Provide the (X, Y) coordinate of the cell's center where the given text is located.  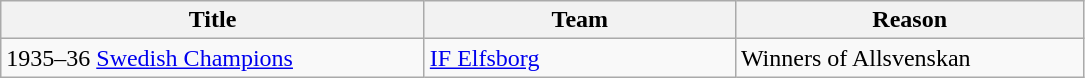
IF Elfsborg (580, 58)
Reason (910, 20)
Winners of Allsvenskan (910, 58)
1935–36 Swedish Champions (213, 58)
Team (580, 20)
Title (213, 20)
